Capture the cell that displays the provided text and extract its (X, Y) central coordinate. 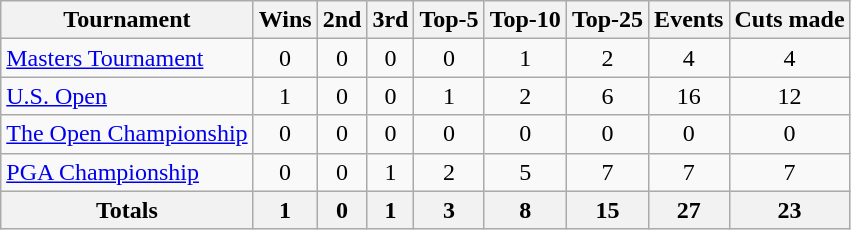
15 (607, 210)
12 (790, 96)
27 (689, 210)
3rd (390, 20)
2nd (342, 20)
Wins (285, 20)
Top-10 (525, 20)
23 (790, 210)
8 (525, 210)
U.S. Open (127, 96)
The Open Championship (127, 134)
16 (689, 96)
Masters Tournament (127, 58)
Totals (127, 210)
Top-5 (449, 20)
Events (689, 20)
Top-25 (607, 20)
3 (449, 210)
5 (525, 172)
Cuts made (790, 20)
PGA Championship (127, 172)
6 (607, 96)
Tournament (127, 20)
